Output the (x, y) coordinate of the center of the cell containing the given text.  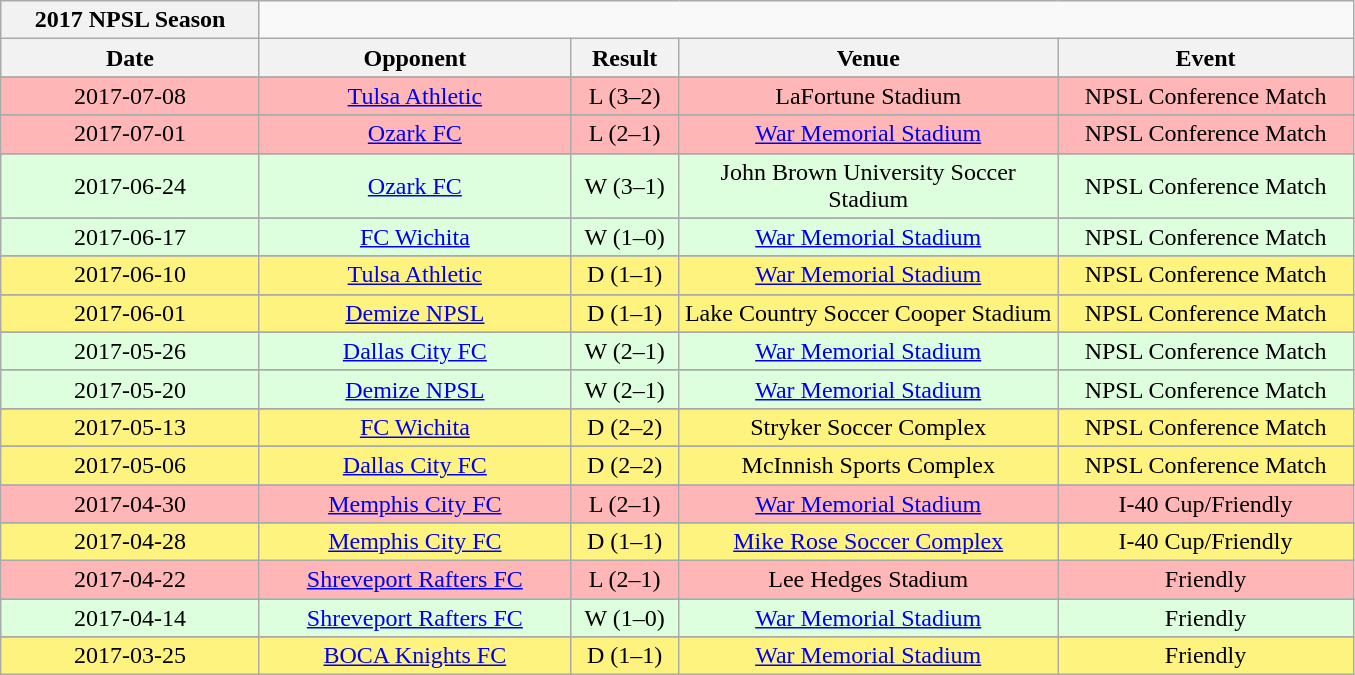
2017-04-14 (130, 618)
Lee Hedges Stadium (868, 580)
Lake Country Soccer Cooper Stadium (868, 313)
John Brown University Soccer Stadium (868, 186)
LaFortune Stadium (868, 96)
2017-03-25 (130, 656)
2017-05-20 (130, 389)
Event (1206, 58)
Mike Rose Soccer Complex (868, 542)
2017-05-13 (130, 427)
2017-06-01 (130, 313)
2017-04-28 (130, 542)
W (3–1) (624, 186)
2017-06-24 (130, 186)
2017-07-08 (130, 96)
L (3–2) (624, 96)
2017-07-01 (130, 134)
McInnish Sports Complex (868, 465)
2017-05-26 (130, 351)
Stryker Soccer Complex (868, 427)
2017-04-22 (130, 580)
BOCA Knights FC (414, 656)
Date (130, 58)
2017 NPSL Season (130, 20)
2017-04-30 (130, 503)
Venue (868, 58)
Result (624, 58)
2017-06-10 (130, 275)
Opponent (414, 58)
2017-05-06 (130, 465)
2017-06-17 (130, 237)
